For the text-containing cell, return its midpoint in (X, Y) coordinate format. 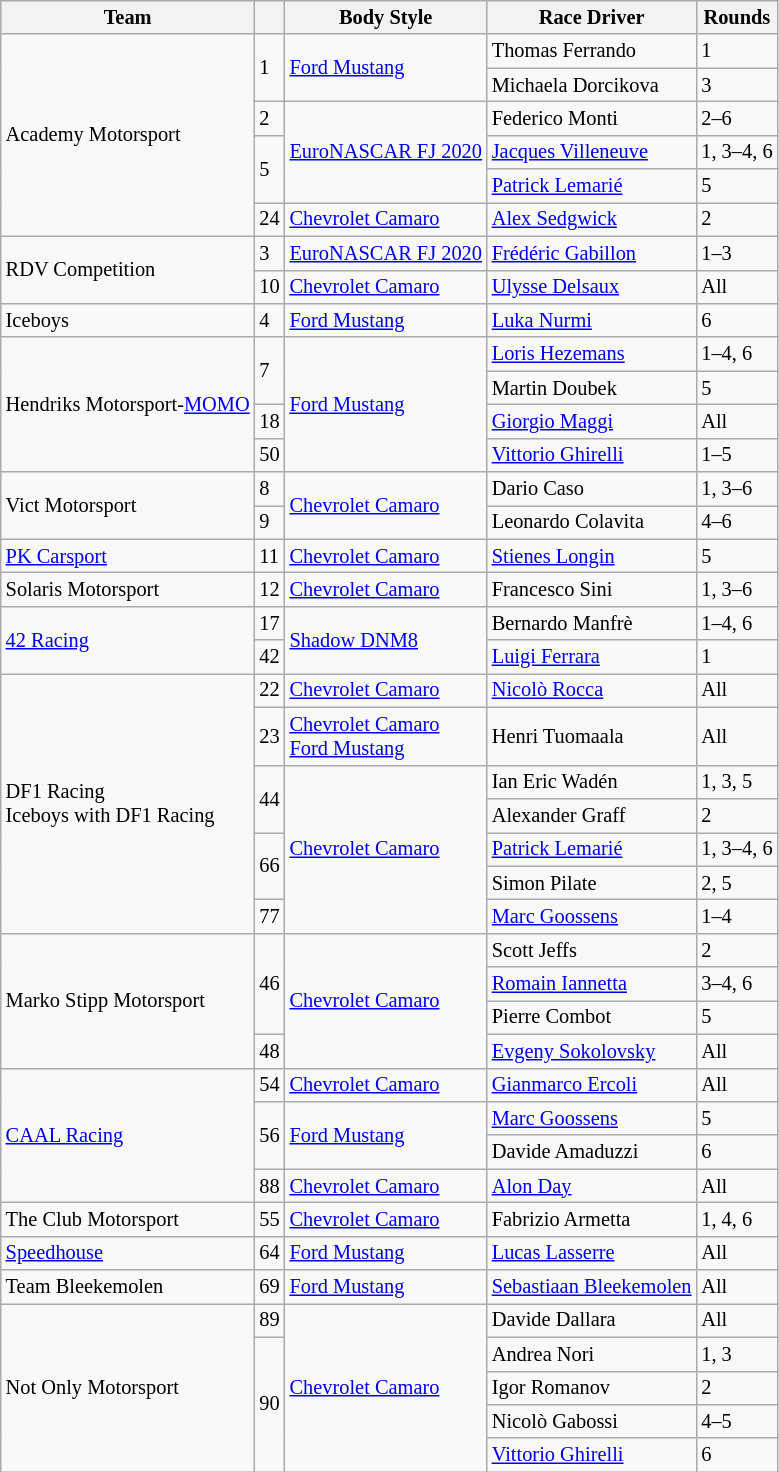
Alex Sedgwick (592, 219)
Stienes Longin (592, 556)
88 (270, 1186)
1, 3 (736, 1354)
Davide Dallara (592, 1320)
Solaris Motorsport (128, 589)
42 Racing (128, 640)
RDV Competition (128, 270)
Davide Amaduzzi (592, 1152)
44 (270, 798)
Team Bleekemolen (128, 1287)
42 (270, 657)
Federico Monti (592, 118)
11 (270, 556)
The Club Motorsport (128, 1219)
12 (270, 589)
9 (270, 522)
Fabrizio Armetta (592, 1219)
Henri Tuomaala (592, 736)
Jacques Villeneuve (592, 152)
Leonardo Colavita (592, 522)
1, 3, 5 (736, 782)
Igor Romanov (592, 1388)
46 (270, 984)
Frédéric Gabillon (592, 253)
Lucas Lasserre (592, 1253)
Romain Iannetta (592, 984)
4–5 (736, 1421)
Ian Eric Wadén (592, 782)
89 (270, 1320)
77 (270, 916)
55 (270, 1219)
Marko Stipp Motorsport (128, 1000)
2–6 (736, 118)
Luka Nurmi (592, 320)
Scott Jeffs (592, 950)
Race Driver (592, 17)
Martin Doubek (592, 388)
69 (270, 1287)
48 (270, 1051)
Sebastiaan Bleekemolen (592, 1287)
2, 5 (736, 883)
Rounds (736, 17)
Iceboys (128, 320)
23 (270, 736)
56 (270, 1134)
1–5 (736, 455)
Body Style (386, 17)
22 (270, 690)
Giorgio Maggi (592, 421)
Nicolò Gabossi (592, 1421)
4 (270, 320)
PK Carsport (128, 556)
Vict Motorsport (128, 506)
Michaela Dorcikova (592, 85)
50 (270, 455)
Andrea Nori (592, 1354)
Dario Caso (592, 489)
Gianmarco Ercoli (592, 1085)
Thomas Ferrando (592, 51)
64 (270, 1253)
Alexander Graff (592, 815)
Evgeny Sokolovsky (592, 1051)
Nicolò Rocca (592, 690)
17 (270, 623)
Francesco Sini (592, 589)
Not Only Motorsport (128, 1387)
1–3 (736, 253)
10 (270, 287)
Ulysse Delsaux (592, 287)
Simon Pilate (592, 883)
CAAL Racing (128, 1136)
90 (270, 1404)
Academy Motorsport (128, 135)
7 (270, 370)
18 (270, 421)
1, 4, 6 (736, 1219)
1–4 (736, 916)
24 (270, 219)
8 (270, 489)
Alon Day (592, 1186)
Shadow DNM8 (386, 640)
Luigi Ferrara (592, 657)
Loris Hezemans (592, 354)
Chevrolet Camaro Ford Mustang (386, 736)
Bernardo Manfrè (592, 623)
54 (270, 1085)
Team (128, 17)
3–4, 6 (736, 984)
Speedhouse (128, 1253)
DF1 Racing Iceboys with DF1 Racing (128, 803)
66 (270, 866)
Pierre Combot (592, 1017)
4–6 (736, 522)
Hendriks Motorsport-MOMO (128, 404)
